Locate the cell with the specified text and output its [X, Y] center coordinate. 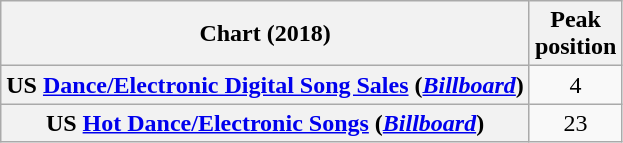
Chart (2018) [266, 34]
4 [575, 85]
23 [575, 123]
US Hot Dance/Electronic Songs (Billboard) [266, 123]
Peakposition [575, 34]
US Dance/Electronic Digital Song Sales (Billboard) [266, 85]
